Determine the (X, Y) coordinate at the center of the cell enclosing the given text.  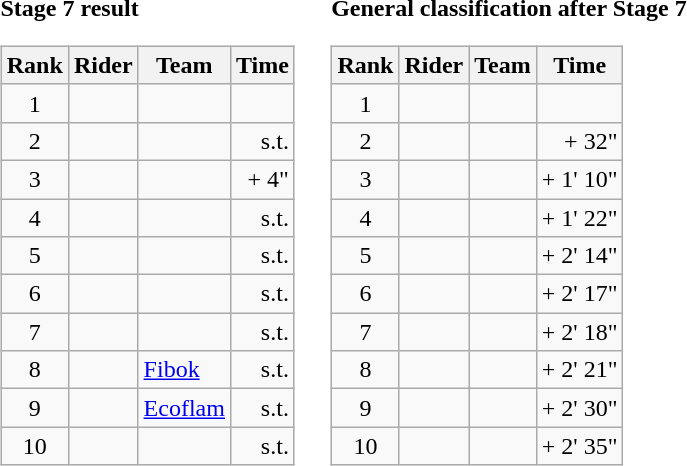
+ 2' 30" (580, 408)
Ecoflam (184, 408)
+ 4" (262, 179)
+ 1' 22" (580, 217)
Fibok (184, 370)
+ 2' 18" (580, 332)
+ 1' 10" (580, 179)
+ 2' 21" (580, 370)
+ 2' 35" (580, 446)
+ 2' 17" (580, 294)
+ 32" (580, 141)
+ 2' 14" (580, 256)
